For the text-containing cell, return its midpoint in [X, Y] coordinate format. 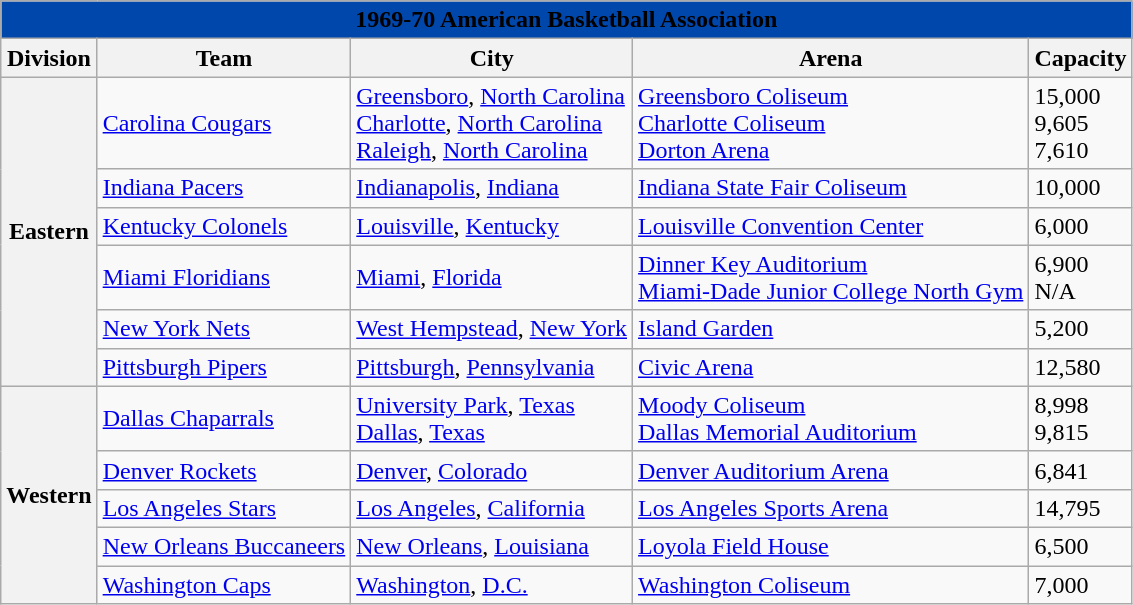
Kentucky Colonels [224, 226]
Greensboro, North Carolina Charlotte, North Carolina Raleigh, North Carolina [492, 123]
Western [49, 494]
New York Nets [224, 329]
Greensboro Coliseum Charlotte Coliseum Dorton Arena [831, 123]
8,998 9,815 [1080, 418]
Los Angeles, California [492, 508]
15,000 9,605 7,610 [1080, 123]
Eastern [49, 232]
Moody Coliseum Dallas Memorial Auditorium [831, 418]
Miami, Florida [492, 278]
Los Angeles Sports Arena [831, 508]
New Orleans, Louisiana [492, 546]
Denver Auditorium Arena [831, 470]
Indiana Pacers [224, 188]
12,580 [1080, 367]
6,000 [1080, 226]
10,000 [1080, 188]
Denver, Colorado [492, 470]
5,200 [1080, 329]
Washington Coliseum [831, 585]
Denver Rockets [224, 470]
14,795 [1080, 508]
6,900 N/A [1080, 278]
West Hempstead, New York [492, 329]
New Orleans Buccaneers [224, 546]
Los Angeles Stars [224, 508]
Island Garden [831, 329]
Division [49, 58]
Capacity [1080, 58]
Louisville, Kentucky [492, 226]
City [492, 58]
Louisville Convention Center [831, 226]
Pittsburgh Pipers [224, 367]
6,500 [1080, 546]
7,000 [1080, 585]
Indianapolis, Indiana [492, 188]
1969-70 American Basketball Association [566, 20]
Carolina Cougars [224, 123]
Loyola Field House [831, 546]
Washington Caps [224, 585]
Civic Arena [831, 367]
Miami Floridians [224, 278]
Pittsburgh, Pennsylvania [492, 367]
Dinner Key Auditorium Miami-Dade Junior College North Gym [831, 278]
Indiana State Fair Coliseum [831, 188]
Arena [831, 58]
Dallas Chaparrals [224, 418]
University Park, Texas Dallas, Texas [492, 418]
Team [224, 58]
6,841 [1080, 470]
Washington, D.C. [492, 585]
